Find where the given text appears and provide that cell's center as (X, Y) coordinate. 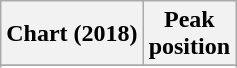
Peakposition (189, 34)
Chart (2018) (72, 34)
